Determine the (x, y) coordinate at the center of the cell enclosing the given text.  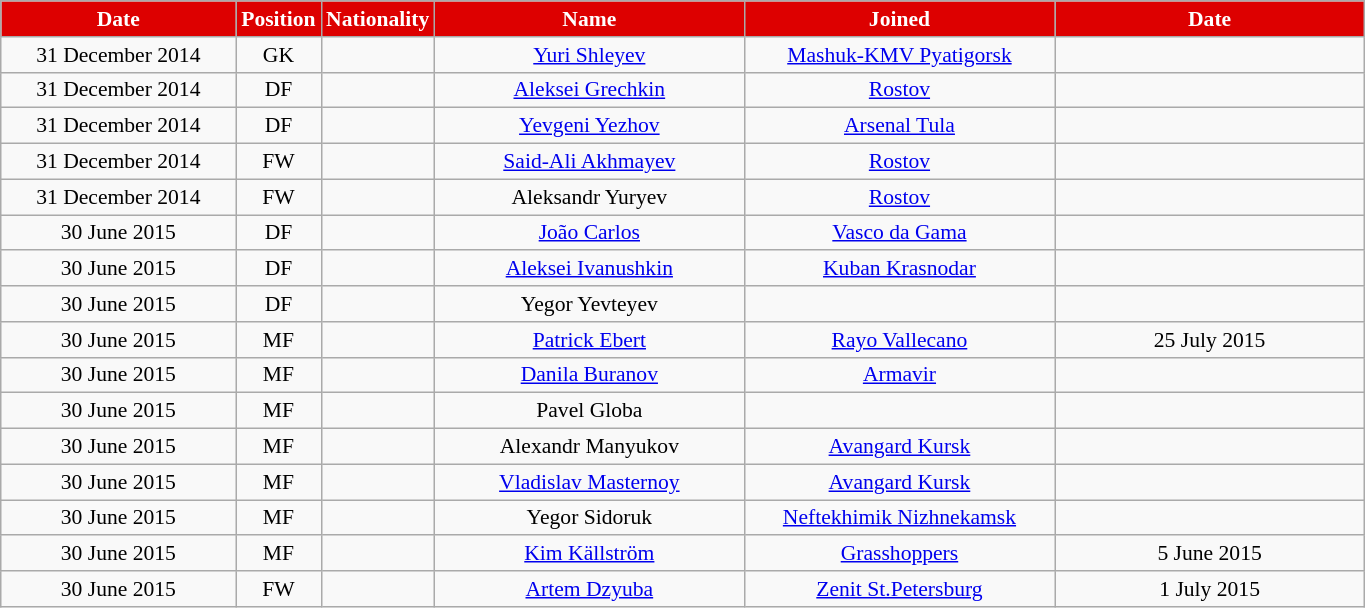
Nationality (378, 19)
Rayo Vallecano (899, 340)
1 July 2015 (1210, 589)
Patrick Ebert (589, 340)
Kuban Krasnodar (899, 269)
Name (589, 19)
Mashuk-KMV Pyatigorsk (899, 55)
Joined (899, 19)
Danila Buranov (589, 375)
Aleksandr Yuryev (589, 197)
Grasshoppers (899, 554)
Vasco da Gama (899, 233)
João Carlos (589, 233)
Yevgeni Yezhov (589, 126)
Alexandr Manyukov (589, 447)
Pavel Globa (589, 411)
Vladislav Masternoy (589, 482)
Aleksei Grechkin (589, 90)
Aleksei Ivanushkin (589, 269)
Said-Ali Akhmayev (589, 162)
25 July 2015 (1210, 340)
Artem Dzyuba (589, 589)
Neftekhimik Nizhnekamsk (899, 518)
Arsenal Tula (899, 126)
Zenit St.Petersburg (899, 589)
Kim Källström (589, 554)
Yuri Shleyev (589, 55)
Yegor Yevteyev (589, 304)
5 June 2015 (1210, 554)
GK (278, 55)
Position (278, 19)
Armavir (899, 375)
Yegor Sidoruk (589, 518)
